Search for the cell housing the specified text and yield its [x, y] center coordinate. 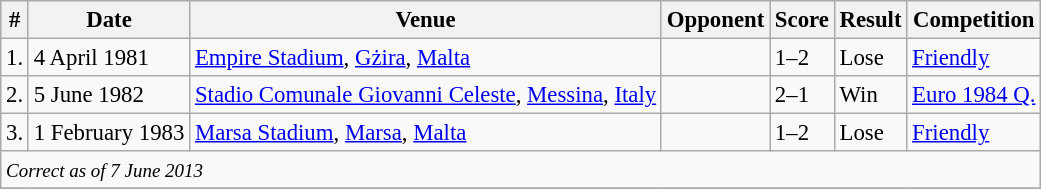
Opponent [715, 20]
# [15, 20]
1 February 1983 [108, 133]
4 April 1981 [108, 58]
Date [108, 20]
3. [15, 133]
Euro 1984 Q. [974, 95]
Correct as of 7 June 2013 [521, 170]
Competition [974, 20]
Venue [426, 20]
2–1 [802, 95]
Win [870, 95]
Result [870, 20]
1. [15, 58]
Marsa Stadium, Marsa, Malta [426, 133]
Score [802, 20]
Empire Stadium, Gżira, Malta [426, 58]
5 June 1982 [108, 95]
Stadio Comunale Giovanni Celeste, Messina, Italy [426, 95]
2. [15, 95]
